Return the (x, y) coordinate for the center point of the cell that contains the specified text.  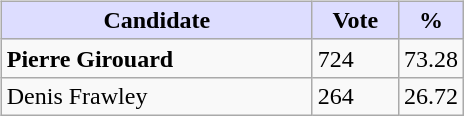
724 (355, 58)
Vote (355, 20)
73.28 (430, 58)
264 (355, 96)
Candidate (156, 20)
Denis Frawley (156, 96)
26.72 (430, 96)
Pierre Girouard (156, 58)
% (430, 20)
